Search for the cell housing the specified text and yield its (x, y) center coordinate. 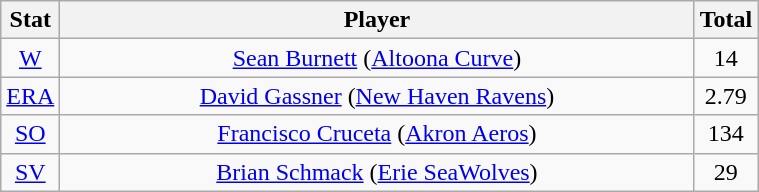
2.79 (726, 96)
SV (30, 172)
Sean Burnett (Altoona Curve) (377, 58)
SO (30, 134)
Francisco Cruceta (Akron Aeros) (377, 134)
29 (726, 172)
Stat (30, 20)
Total (726, 20)
Player (377, 20)
14 (726, 58)
ERA (30, 96)
Brian Schmack (Erie SeaWolves) (377, 172)
134 (726, 134)
David Gassner (New Haven Ravens) (377, 96)
W (30, 58)
